Output the [x, y] coordinate of the center of the cell containing the given text.  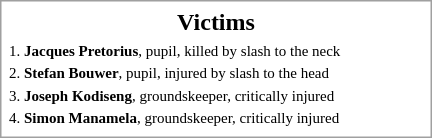
4. Simon Manamela, groundskeeper, critically injured [216, 118]
Victims [216, 23]
3. Joseph Kodiseng, groundskeeper, critically injured [216, 96]
2. Stefan Bouwer, pupil, injured by slash to the head [216, 73]
1. Jacques Pretorius, pupil, killed by slash to the neck [216, 50]
